Output the [x, y] coordinate of the center of the cell containing the given text.  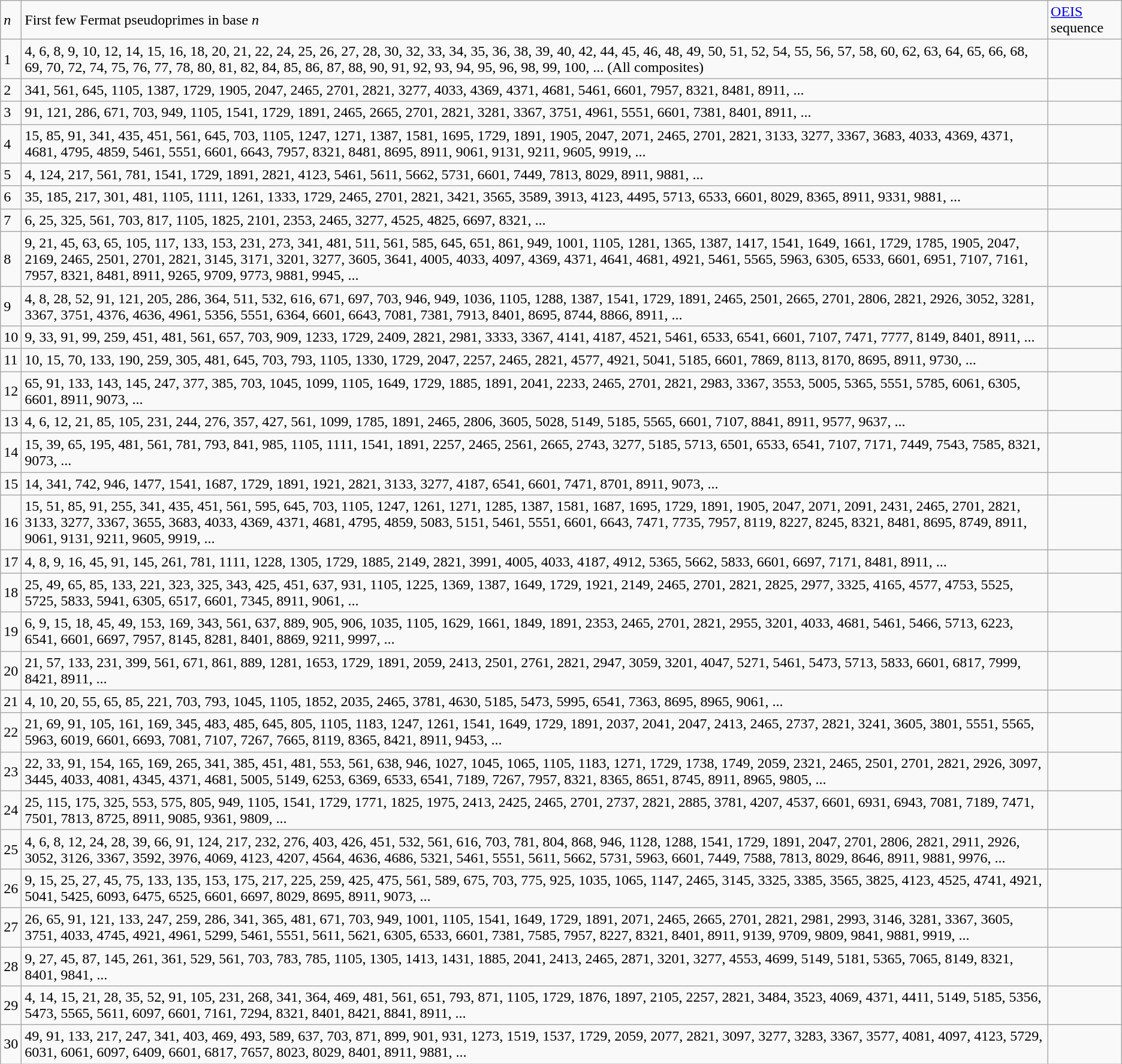
26 [11, 888]
18 [11, 592]
1 [11, 59]
27 [11, 927]
29 [11, 1006]
OEIS sequence [1085, 20]
28 [11, 966]
21 [11, 701]
10 [11, 337]
19 [11, 632]
4, 10, 20, 55, 65, 85, 221, 703, 793, 1045, 1105, 1852, 2035, 2465, 3781, 4630, 5185, 5473, 5995, 6541, 7363, 8695, 8965, 9061, ... [535, 701]
4, 124, 217, 561, 781, 1541, 1729, 1891, 2821, 4123, 5461, 5611, 5662, 5731, 6601, 7449, 7813, 8029, 8911, 9881, ... [535, 174]
12 [11, 391]
3 [11, 113]
11 [11, 360]
4 [11, 144]
22 [11, 733]
16 [11, 523]
23 [11, 771]
2 [11, 90]
7 [11, 220]
5 [11, 174]
6, 25, 325, 561, 703, 817, 1105, 1825, 2101, 2353, 2465, 3277, 4525, 4825, 6697, 8321, ... [535, 220]
341, 561, 645, 1105, 1387, 1729, 1905, 2047, 2465, 2701, 2821, 3277, 4033, 4369, 4371, 4681, 5461, 6601, 7957, 8321, 8481, 8911, ... [535, 90]
13 [11, 422]
14, 341, 742, 946, 1477, 1541, 1687, 1729, 1891, 1921, 2821, 3133, 3277, 4187, 6541, 6601, 7471, 8701, 8911, 9073, ... [535, 484]
9 [11, 306]
n [11, 20]
First few Fermat pseudoprimes in base n [535, 20]
30 [11, 1044]
24 [11, 810]
17 [11, 562]
20 [11, 670]
91, 121, 286, 671, 703, 949, 1105, 1541, 1729, 1891, 2465, 2665, 2701, 2821, 3281, 3367, 3751, 4961, 5551, 6601, 7381, 8401, 8911, ... [535, 113]
15 [11, 484]
25 [11, 849]
14 [11, 453]
8 [11, 259]
6 [11, 197]
